Search for the cell housing the specified text and yield its [x, y] center coordinate. 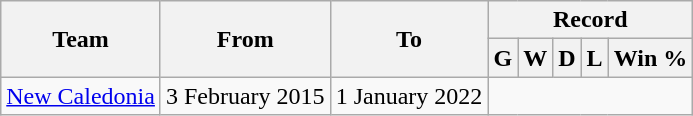
Team [81, 39]
Record [590, 20]
Win % [650, 58]
L [594, 58]
To [409, 39]
From [245, 39]
W [536, 58]
1 January 2022 [409, 96]
G [503, 58]
D [567, 58]
3 February 2015 [245, 96]
New Caledonia [81, 96]
